Determine the [X, Y] coordinate at the center of the cell enclosing the given text.  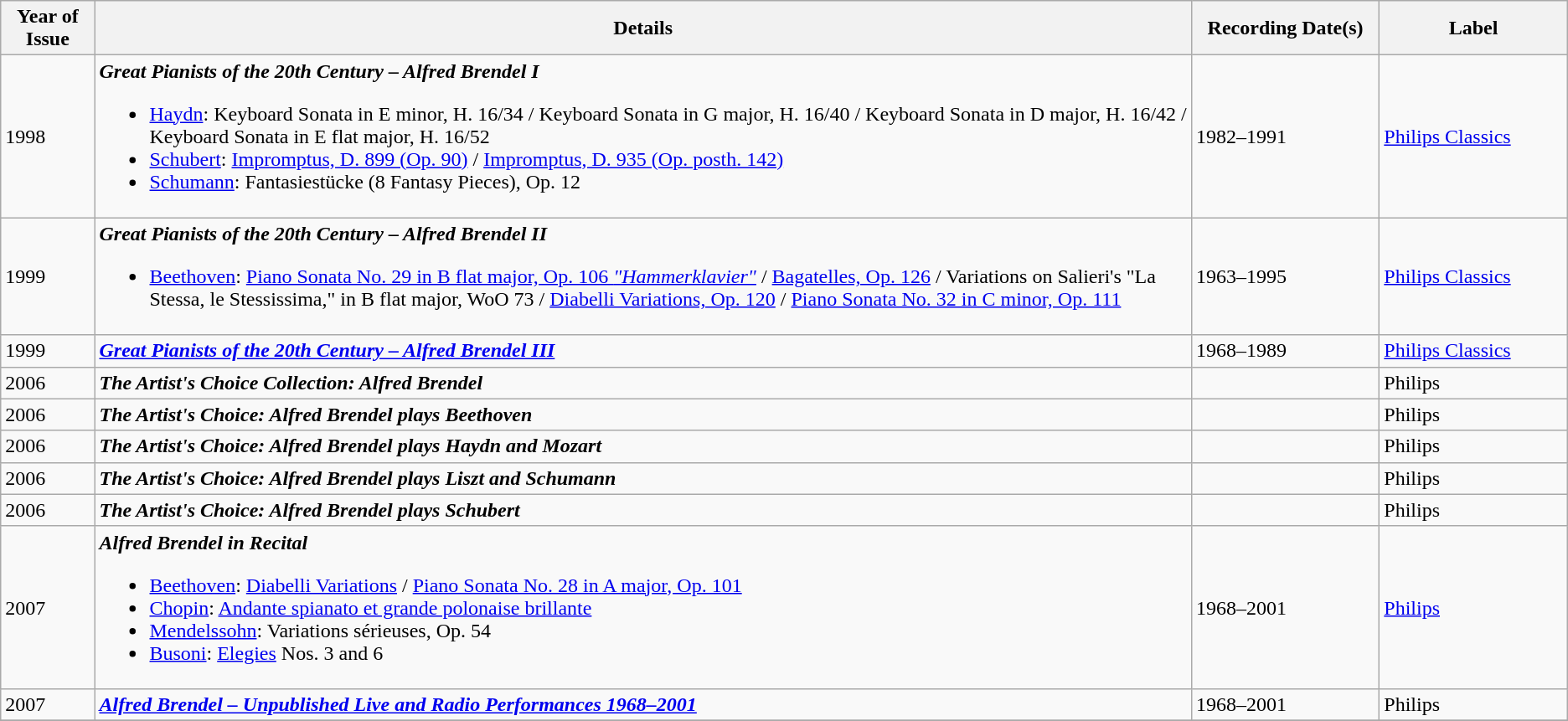
Label [1473, 28]
Recording Date(s) [1285, 28]
The Artist's Choice: Alfred Brendel plays Liszt and Schumann [643, 478]
The Artist's Choice: Alfred Brendel plays Schubert [643, 510]
1963–1995 [1285, 276]
The Artist's Choice Collection: Alfred Brendel [643, 383]
Alfred Brendel – Unpublished Live and Radio Performances 1968–2001 [643, 704]
Year of Issue [48, 28]
The Artist's Choice: Alfred Brendel plays Beethoven [643, 415]
1968–1989 [1285, 351]
1998 [48, 136]
Great Pianists of the 20th Century – Alfred Brendel III [643, 351]
Details [643, 28]
1982–1991 [1285, 136]
The Artist's Choice: Alfred Brendel plays Haydn and Mozart [643, 446]
